Scan for the cell matching the given text and deliver its (x, y) coordinate at center. 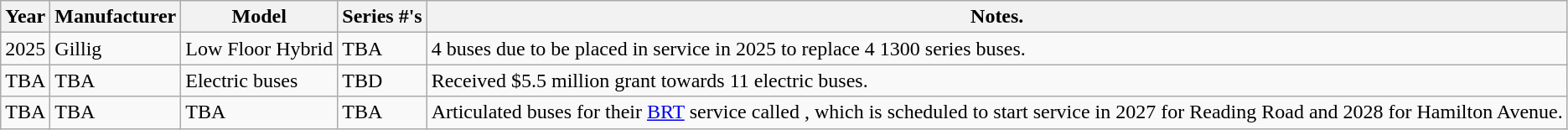
Manufacturer (116, 17)
Electric buses (260, 81)
Gillig (116, 49)
Received $5.5 million grant towards 11 electric buses. (997, 81)
4 buses due to be placed in service in 2025 to replace 4 1300 series buses. (997, 49)
Notes. (997, 17)
Model (260, 17)
TBD (382, 81)
2025 (25, 49)
Year (25, 17)
Series #'s (382, 17)
Low Floor Hybrid (260, 49)
Articulated buses for their BRT service called , which is scheduled to start service in 2027 for Reading Road and 2028 for Hamilton Avenue. (997, 112)
